Capture the cell that displays the provided text and extract its [x, y] central coordinate. 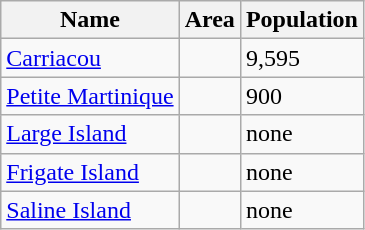
Large Island [90, 134]
Petite Martinique [90, 96]
900 [302, 96]
Frigate Island [90, 172]
Population [302, 20]
Saline Island [90, 210]
9,595 [302, 58]
Name [90, 20]
Carriacou [90, 58]
Area [210, 20]
